Provide the [X, Y] coordinate of the cell's center where the given text is located.  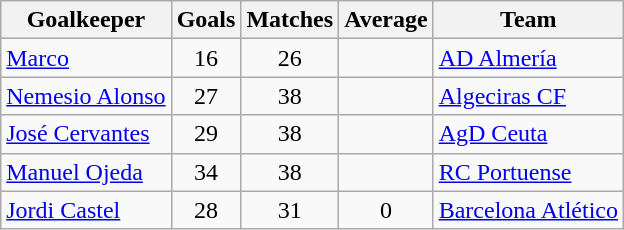
28 [206, 210]
Goals [206, 20]
Average [386, 20]
26 [290, 58]
José Cervantes [86, 134]
AgD Ceuta [528, 134]
Matches [290, 20]
Goalkeeper [86, 20]
Jordi Castel [86, 210]
16 [206, 58]
0 [386, 210]
Team [528, 20]
AD Almería [528, 58]
Nemesio Alonso [86, 96]
Barcelona Atlético [528, 210]
27 [206, 96]
34 [206, 172]
29 [206, 134]
RC Portuense [528, 172]
31 [290, 210]
Marco [86, 58]
Manuel Ojeda [86, 172]
Algeciras CF [528, 96]
